Return (x, y) of the center of cell containing provided text 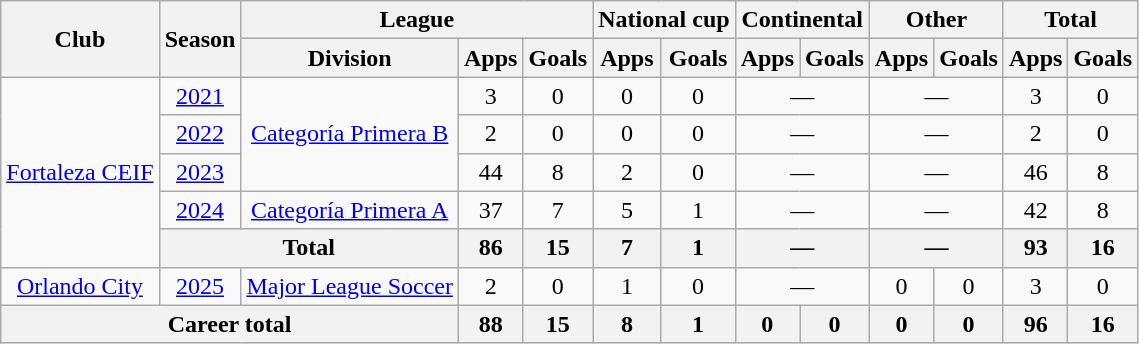
2024 (200, 210)
5 (627, 210)
Other (936, 20)
Major League Soccer (350, 286)
Categoría Primera A (350, 210)
2023 (200, 172)
2022 (200, 134)
League (417, 20)
Orlando City (80, 286)
National cup (664, 20)
Fortaleza CEIF (80, 172)
93 (1035, 248)
Career total (230, 324)
88 (491, 324)
37 (491, 210)
86 (491, 248)
44 (491, 172)
Division (350, 58)
42 (1035, 210)
Categoría Primera B (350, 134)
2021 (200, 96)
96 (1035, 324)
Continental (802, 20)
2025 (200, 286)
46 (1035, 172)
Club (80, 39)
Season (200, 39)
